Determine the [X, Y] coordinate at the center of the cell enclosing the given text.  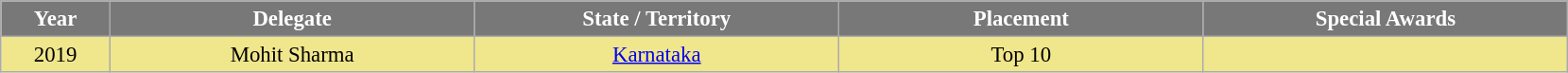
Special Awards [1386, 19]
Delegate [292, 19]
State / Territory [657, 19]
Mohit Sharma [292, 55]
Year [56, 19]
2019 [56, 55]
Karnataka [657, 55]
Top 10 [1022, 55]
Placement [1022, 19]
